Search for the cell housing the specified text and yield its [X, Y] center coordinate. 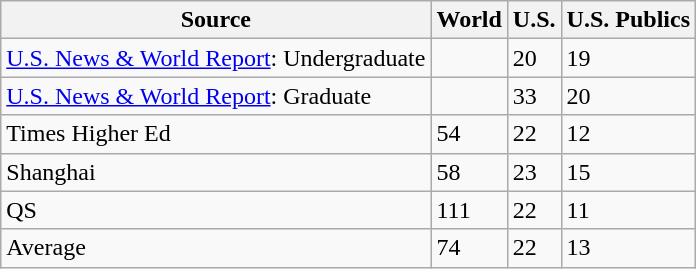
19 [628, 58]
54 [469, 134]
Shanghai [216, 172]
11 [628, 210]
111 [469, 210]
U.S. [534, 20]
World [469, 20]
U.S. Publics [628, 20]
74 [469, 248]
33 [534, 96]
23 [534, 172]
Times Higher Ed [216, 134]
15 [628, 172]
U.S. News & World Report: Graduate [216, 96]
Average [216, 248]
13 [628, 248]
QS [216, 210]
58 [469, 172]
12 [628, 134]
Source [216, 20]
U.S. News & World Report: Undergraduate [216, 58]
